Identify which cell holds the provided text, then report its (x, y) central coordinate. 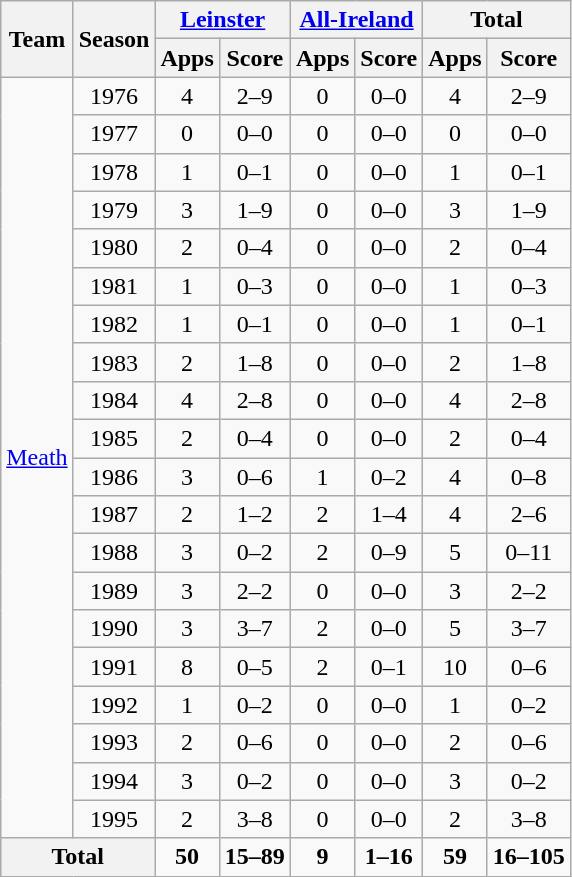
59 (455, 857)
1976 (114, 96)
1989 (114, 591)
Leinster (222, 20)
Season (114, 39)
1–4 (389, 515)
Team (37, 39)
16–105 (528, 857)
0–11 (528, 553)
1992 (114, 705)
1987 (114, 515)
1991 (114, 667)
1978 (114, 172)
1979 (114, 210)
1982 (114, 324)
1984 (114, 400)
10 (455, 667)
1983 (114, 362)
1993 (114, 743)
1977 (114, 134)
1–16 (389, 857)
2–6 (528, 515)
Meath (37, 458)
1980 (114, 248)
50 (187, 857)
15–89 (254, 857)
1–2 (254, 515)
All-Ireland (356, 20)
1995 (114, 819)
1988 (114, 553)
1994 (114, 781)
1981 (114, 286)
1986 (114, 477)
0–5 (254, 667)
1990 (114, 629)
0–9 (389, 553)
0–8 (528, 477)
9 (322, 857)
8 (187, 667)
1985 (114, 438)
